From the cell containing the given text, extract its center point as (X, Y) coordinate. 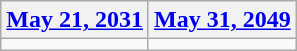
May 21, 2031 (75, 20)
May 31, 2049 (222, 20)
